Provide the [X, Y] coordinate of the cell's center where the given text is located.  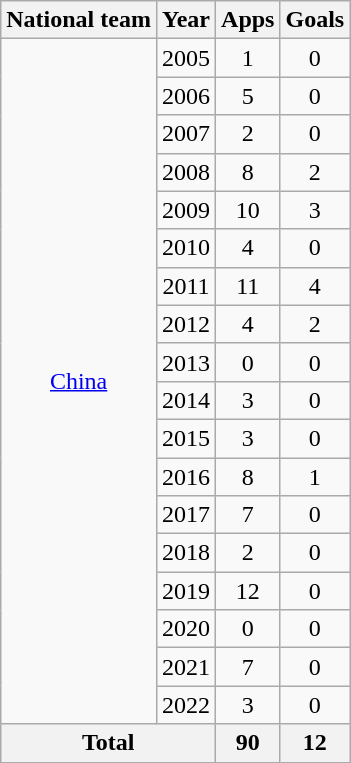
2010 [186, 248]
2021 [186, 667]
China [79, 382]
11 [248, 286]
National team [79, 20]
2022 [186, 705]
2018 [186, 553]
2006 [186, 96]
Apps [248, 20]
2013 [186, 362]
2015 [186, 438]
2020 [186, 629]
2019 [186, 591]
2012 [186, 324]
2009 [186, 210]
2008 [186, 172]
2007 [186, 134]
2005 [186, 58]
Total [108, 743]
Goals [315, 20]
2014 [186, 400]
2017 [186, 515]
10 [248, 210]
2011 [186, 286]
Year [186, 20]
5 [248, 96]
2016 [186, 477]
90 [248, 743]
